Find where the given text appears and provide that cell's center as [x, y] coordinate. 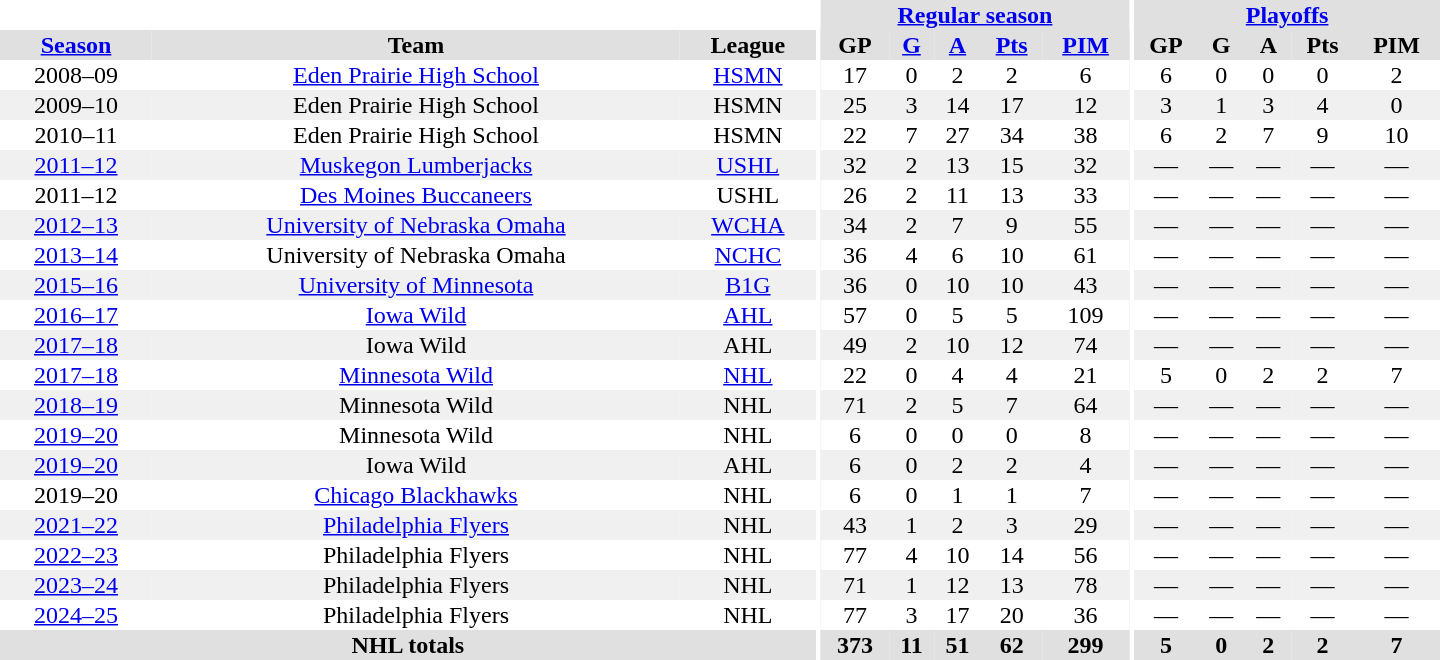
Playoffs [1287, 15]
2018–19 [76, 405]
20 [1012, 615]
2013–14 [76, 255]
21 [1086, 375]
Season [76, 45]
373 [855, 645]
51 [958, 645]
38 [1086, 135]
University of Minnesota [416, 285]
299 [1086, 645]
2016–17 [76, 315]
NHL totals [408, 645]
Team [416, 45]
26 [855, 195]
2022–23 [76, 555]
29 [1086, 525]
2024–25 [76, 615]
2010–11 [76, 135]
8 [1086, 435]
Chicago Blackhawks [416, 495]
B1G [748, 285]
Muskegon Lumberjacks [416, 165]
109 [1086, 315]
62 [1012, 645]
NCHC [748, 255]
2023–24 [76, 585]
27 [958, 135]
78 [1086, 585]
2008–09 [76, 75]
Des Moines Buccaneers [416, 195]
2015–16 [76, 285]
15 [1012, 165]
56 [1086, 555]
League [748, 45]
2009–10 [76, 105]
Regular season [975, 15]
2012–13 [76, 225]
WCHA [748, 225]
61 [1086, 255]
64 [1086, 405]
33 [1086, 195]
74 [1086, 345]
57 [855, 315]
49 [855, 345]
2021–22 [76, 525]
25 [855, 105]
55 [1086, 225]
